Find where the given text appears and provide that cell's center as (x, y) coordinate. 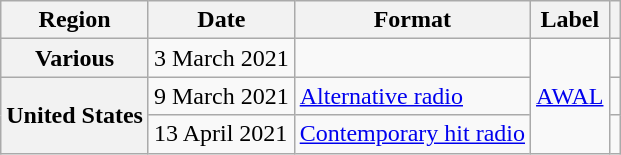
Region (75, 20)
Contemporary hit radio (412, 134)
Alternative radio (412, 96)
AWAL (570, 96)
Various (75, 58)
Format (412, 20)
Date (221, 20)
9 March 2021 (221, 96)
United States (75, 115)
13 April 2021 (221, 134)
Label (570, 20)
3 March 2021 (221, 58)
